Locate the cell with the specified text and output its [x, y] center coordinate. 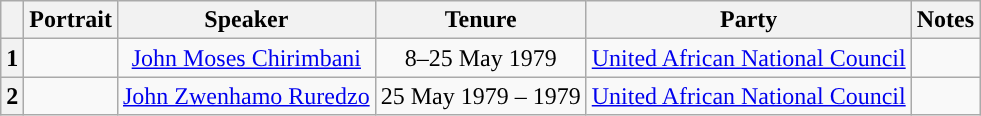
Speaker [246, 20]
Portrait [71, 20]
Party [748, 20]
Tenure [480, 20]
Notes [945, 20]
2 [12, 96]
John Moses Chirimbani [246, 58]
25 May 1979 – 1979 [480, 96]
John Zwenhamo Ruredzo [246, 96]
8–25 May 1979 [480, 58]
1 [12, 58]
